Extract the [x, y] coordinate from the center of the cell holding the provided text.  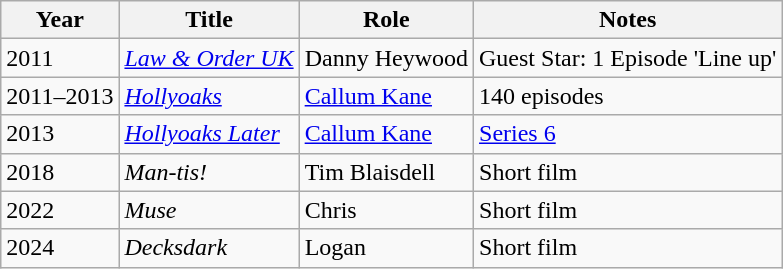
Decksdark [209, 248]
Notes [628, 20]
Role [386, 20]
2024 [60, 248]
Year [60, 20]
2011–2013 [60, 96]
2018 [60, 172]
140 episodes [628, 96]
Chris [386, 210]
Man-tis! [209, 172]
Danny Heywood [386, 58]
2022 [60, 210]
Hollyoaks [209, 96]
Hollyoaks Later [209, 134]
Law & Order UK [209, 58]
Guest Star: 1 Episode 'Line up' [628, 58]
2013 [60, 134]
2011 [60, 58]
Title [209, 20]
Logan [386, 248]
Tim Blaisdell [386, 172]
Series 6 [628, 134]
Muse [209, 210]
